Pinpoint the cell where the given text exists, returning its [X, Y] midpoint coordinate. 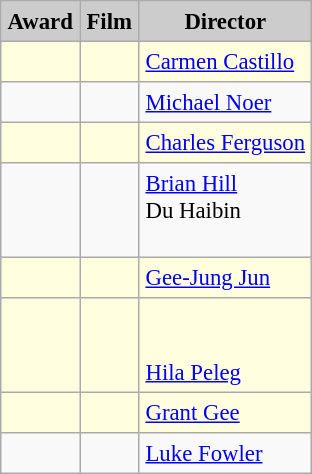
Gee-Jung Jun [226, 277]
Brian Hill Du Haibin [226, 210]
Luke Fowler [226, 453]
Hila Peleg [226, 345]
Director [226, 21]
Carmen Castillo [226, 61]
Charles Ferguson [226, 142]
Grant Gee [226, 412]
Michael Noer [226, 102]
Film [110, 21]
Award [40, 21]
